Search for the cell housing the specified text and yield its [x, y] center coordinate. 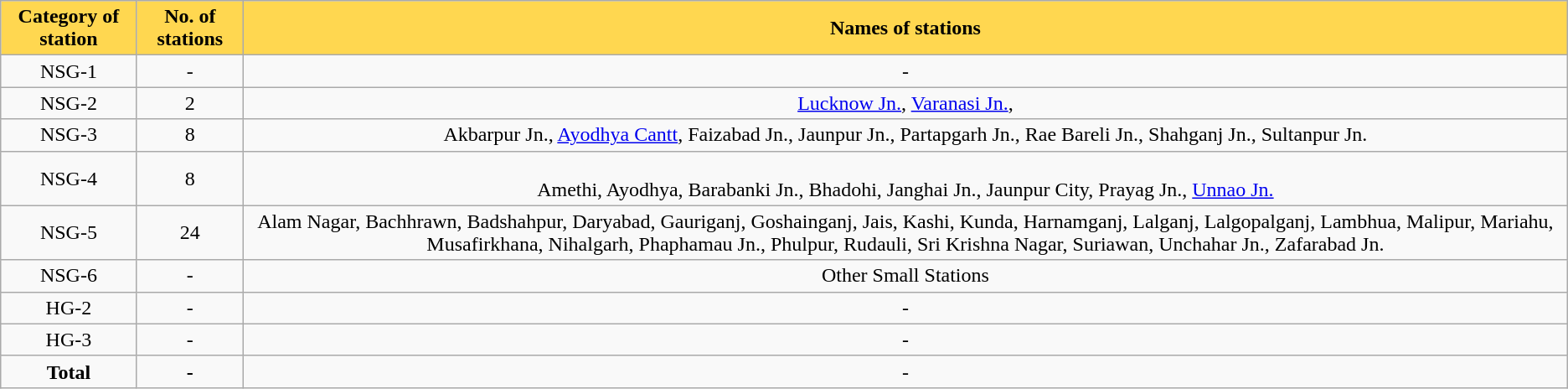
24 [189, 233]
NSG-6 [69, 276]
Names of stations [906, 29]
NSG-2 [69, 103]
Lucknow Jn., Varanasi Jn., [906, 103]
NSG-4 [69, 178]
NSG-5 [69, 233]
HG-3 [69, 340]
NSG-3 [69, 135]
No. of stations [189, 29]
Category of station [69, 29]
Akbarpur Jn., Ayodhya Cantt, Faizabad Jn., Jaunpur Jn., Partapgarh Jn., Rae Bareli Jn., Shahganj Jn., Sultanpur Jn. [906, 135]
Amethi, Ayodhya, Barabanki Jn., Bhadohi, Janghai Jn., Jaunpur City, Prayag Jn., Unnao Jn. [906, 178]
2 [189, 103]
Other Small Stations [906, 276]
NSG-1 [69, 71]
HG-2 [69, 308]
Total [69, 371]
